Detect which cell encompasses the target text, then output its [x, y] center coordinate. 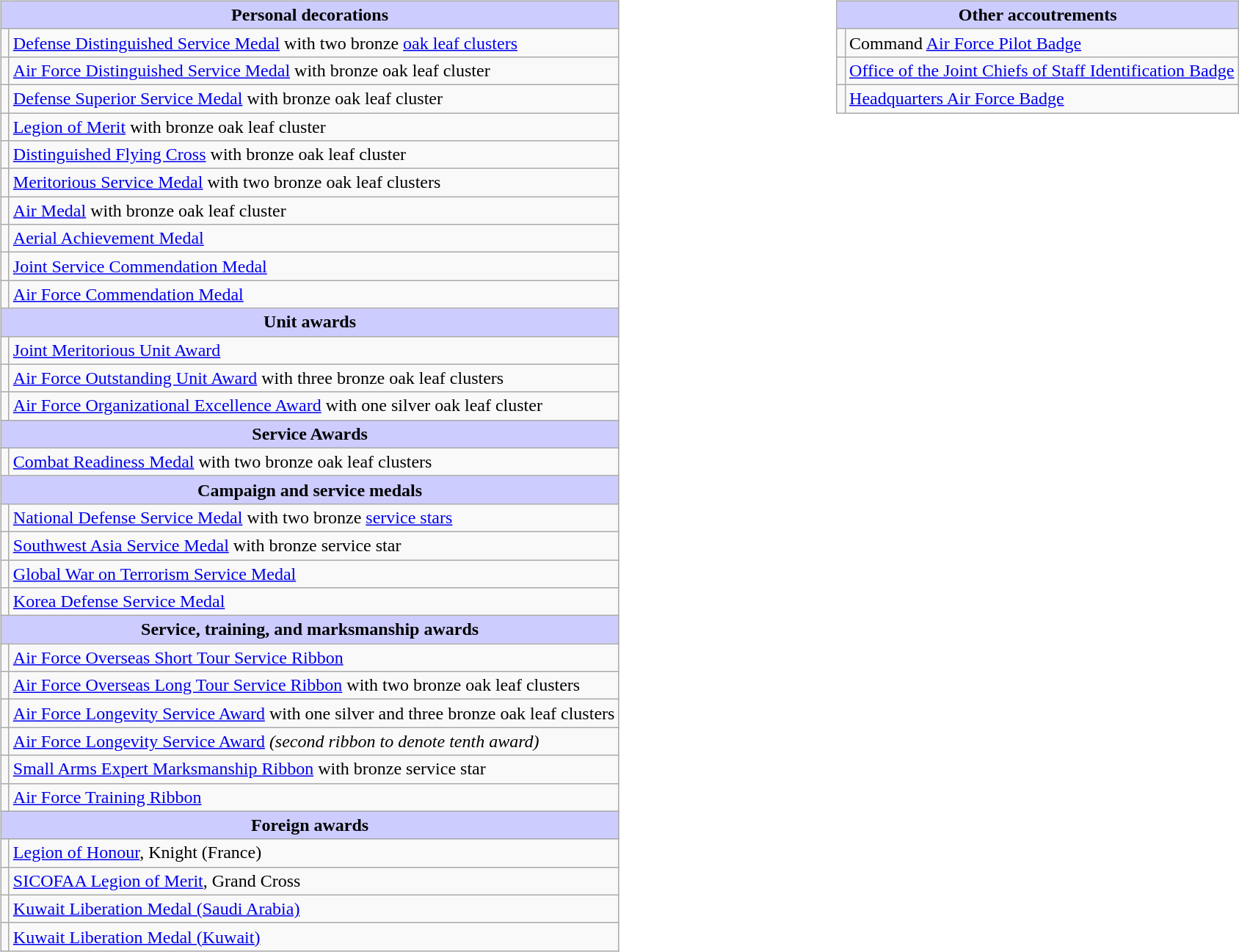
Command Air Force Pilot Badge [1042, 43]
Aerial Achievement Medal [314, 239]
Service Awards [310, 434]
Combat Readiness Medal with two bronze oak leaf clusters [314, 462]
Personal decorations [310, 15]
Air Force Longevity Service Award with one silver and three bronze oak leaf clusters [314, 713]
Defense Distinguished Service Medal with two bronze oak leaf clusters [314, 43]
Service, training, and marksmanship awards [310, 630]
Office of the Joint Chiefs of Staff Identification Badge [1042, 70]
Air Force Training Ribbon [314, 797]
Headquarters Air Force Badge [1042, 98]
Meritorious Service Medal with two bronze oak leaf clusters [314, 183]
Other accoutrements [1037, 15]
Defense Superior Service Medal with bronze oak leaf cluster [314, 98]
Kuwait Liberation Medal (Saudi Arabia) [314, 909]
Legion of Merit with bronze oak leaf cluster [314, 127]
Air Force Commendation Medal [314, 294]
Distinguished Flying Cross with bronze oak leaf cluster [314, 155]
Joint Meritorious Unit Award [314, 350]
Air Force Organizational Excellence Award with one silver oak leaf cluster [314, 406]
Korea Defense Service Medal [314, 602]
Air Medal with bronze oak leaf cluster [314, 211]
Southwest Asia Service Medal with bronze service star [314, 545]
Air Force Overseas Short Tour Service Ribbon [314, 658]
Air Force Outstanding Unit Award with three bronze oak leaf clusters [314, 378]
Legion of Honour, Knight (France) [314, 853]
Air Force Distinguished Service Medal with bronze oak leaf cluster [314, 70]
Joint Service Commendation Medal [314, 266]
Small Arms Expert Marksmanship Ribbon with bronze service star [314, 769]
Foreign awards [310, 825]
SICOFAA Legion of Merit, Grand Cross [314, 881]
Air Force Overseas Long Tour Service Ribbon with two bronze oak leaf clusters [314, 686]
Air Force Longevity Service Award (second ribbon to denote tenth award) [314, 741]
Kuwait Liberation Medal (Kuwait) [314, 937]
National Defense Service Medal with two bronze service stars [314, 517]
Unit awards [310, 322]
Global War on Terrorism Service Medal [314, 573]
Campaign and service medals [310, 490]
